Scan for the cell matching the given text and deliver its (X, Y) coordinate at center. 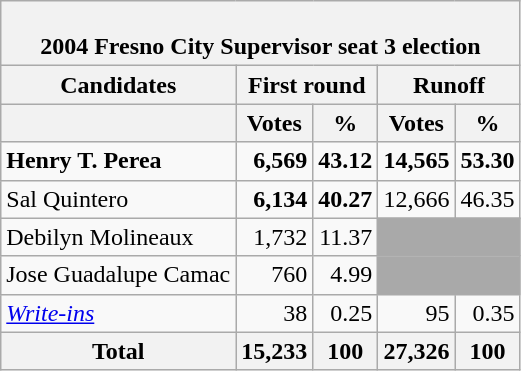
0.25 (346, 313)
Write-ins (118, 313)
14,565 (416, 161)
6,134 (274, 199)
11.37 (346, 237)
1,732 (274, 237)
53.30 (488, 161)
760 (274, 275)
Candidates (118, 85)
40.27 (346, 199)
Runoff (449, 85)
Jose Guadalupe Camac (118, 275)
First round (307, 85)
27,326 (416, 351)
Debilyn Molineaux (118, 237)
95 (416, 313)
43.12 (346, 161)
38 (274, 313)
Sal Quintero (118, 199)
6,569 (274, 161)
Total (118, 351)
2004 Fresno City Supervisor seat 3 election (260, 34)
46.35 (488, 199)
Henry T. Perea (118, 161)
0.35 (488, 313)
12,666 (416, 199)
4.99 (346, 275)
15,233 (274, 351)
